Scan for the cell matching the given text and deliver its [X, Y] coordinate at center. 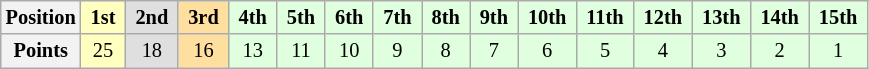
11th [604, 17]
15th [838, 17]
10th [547, 17]
25 [104, 51]
Points [41, 51]
7 [494, 51]
5th [301, 17]
5 [604, 51]
7th [397, 17]
3rd [203, 17]
9 [397, 51]
14th [779, 17]
2nd [152, 17]
4 [663, 51]
3 [721, 51]
8 [446, 51]
2 [779, 51]
4th [253, 17]
13 [253, 51]
Position [41, 17]
10 [349, 51]
18 [152, 51]
9th [494, 17]
16 [203, 51]
6th [349, 17]
12th [663, 17]
11 [301, 51]
13th [721, 17]
1 [838, 51]
1st [104, 17]
6 [547, 51]
8th [446, 17]
